Pinpoint the cell where the given text exists, returning its [X, Y] midpoint coordinate. 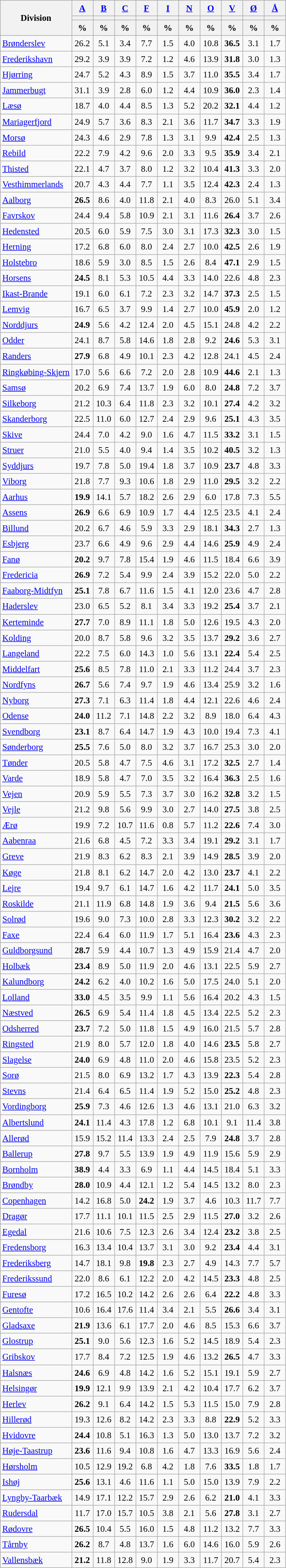
Hjørring [36, 75]
Rebild [36, 153]
25.3 [232, 747]
Kalundborg [36, 981]
33.0 [82, 998]
37.3 [232, 293]
Guldborgsund [36, 951]
Aalborg [36, 200]
9.3 [125, 481]
Glostrup [36, 1341]
32.1 [232, 106]
9.5 [211, 153]
Halsnæs [36, 1373]
Lejre [36, 888]
Vesthimmerlands [36, 184]
41.3 [232, 169]
31.8 [232, 59]
42.5 [232, 247]
Fanø [36, 559]
Langeland [36, 653]
32.5 [232, 763]
12.7 [147, 419]
Ringkøbing-Skjern [36, 372]
26.4 [232, 216]
47.1 [232, 263]
22.9 [232, 1420]
29.5 [232, 481]
32.8 [232, 794]
27.5 [232, 810]
Thisted [36, 169]
38.9 [82, 1169]
Helsingør [36, 1388]
Haderslev [36, 606]
Hedensted [36, 231]
16.9 [232, 1451]
Ballerup [36, 1154]
Rudersdal [36, 1514]
Holstebro [36, 263]
25.2 [232, 1091]
20.0 [82, 638]
Sorø [36, 1075]
13.6 [104, 1326]
Struer [36, 450]
33.2 [232, 434]
A [82, 8]
24.7 [82, 75]
Aabenraa [36, 841]
Kolding [36, 638]
18.2 [147, 497]
45.9 [232, 310]
25.4 [232, 606]
30.2 [232, 919]
Læsø [36, 106]
Ærø [36, 825]
Assens [36, 513]
21.1 [82, 904]
1.0 [168, 653]
Odense [36, 716]
Odsherred [36, 1028]
35.9 [232, 153]
Ishøj [36, 1482]
23.3 [232, 1279]
Division [36, 18]
12.9 [104, 1467]
Vejen [36, 794]
15.4 [147, 559]
16.2 [211, 794]
27.7 [82, 622]
Lyngby-Taarbæk [36, 1498]
Nordfyns [36, 685]
15.3 [232, 1326]
Copenhagen [36, 1201]
Slagelse [36, 1060]
V [232, 8]
Stevns [36, 1091]
27.4 [232, 403]
33.5 [232, 1467]
35.5 [232, 75]
36.3 [232, 779]
19.5 [232, 622]
Vordingborg [36, 1107]
I [168, 8]
Faxe [36, 935]
Faaborg-Midtfyn [36, 591]
36.0 [232, 90]
Varde [36, 779]
Hørsholm [36, 1467]
25.5 [82, 747]
Solrød [36, 919]
19.7 [82, 466]
0.8 [168, 825]
Norddjurs [36, 325]
Skanderborg [36, 419]
36.5 [232, 44]
Mariagerfjord [36, 122]
Dragør [36, 1216]
26.7 [82, 685]
Aarhus [36, 497]
17.5 [211, 981]
42.4 [232, 137]
44.6 [232, 372]
34.7 [232, 122]
Morsø [36, 137]
Gladsaxe [36, 1326]
N [189, 8]
Roskilde [36, 904]
Bornholm [36, 1169]
Hvidovre [36, 1435]
Å [275, 8]
Lemvig [36, 310]
Albertslund [36, 1122]
Svendborg [36, 732]
Vallensbæk [36, 1560]
23.0 [82, 606]
Skive [36, 434]
Egedal [36, 1232]
Esbjerg [36, 544]
Furesø [36, 1294]
28.7 [82, 951]
Rødovre [36, 1529]
40.5 [232, 450]
Frederiksberg [36, 1263]
Tønder [36, 763]
26.0 [232, 200]
Samsø [36, 387]
Kerteminde [36, 622]
Gentofte [36, 1310]
Nyborg [36, 700]
Holbæk [36, 966]
19.8 [147, 1263]
Fredensborg [36, 1247]
17.3 [211, 231]
15.8 [211, 1060]
Brønderslev [36, 44]
32.3 [232, 231]
31.1 [82, 90]
20.9 [82, 794]
Middelfart [36, 669]
23.2 [232, 1232]
27.9 [82, 357]
Frederikshavn [36, 59]
Næstved [36, 1013]
Horsens [36, 278]
Allerød [36, 1138]
Favrskov [36, 216]
8.8 [211, 1420]
28.0 [82, 1185]
27.3 [82, 700]
19.3 [82, 1420]
Randers [36, 357]
Køge [36, 872]
23.1 [82, 732]
Billund [36, 528]
Frederikssund [36, 1279]
Jammerbugt [36, 90]
Syddjurs [36, 466]
17.1 [104, 1498]
8.2 [125, 1420]
F [147, 8]
Høje-Taastrup [36, 1451]
Fredericia [36, 575]
Herning [36, 247]
34.3 [232, 528]
Silkeborg [36, 403]
42.3 [232, 184]
18.7 [82, 106]
B [104, 8]
14.1 [104, 497]
Ringsted [36, 1045]
Herlev [36, 1404]
17.6 [125, 1310]
Viborg [36, 481]
22.1 [82, 169]
Vejle [36, 810]
Lolland [36, 998]
Greve [36, 857]
15.6 [232, 1154]
16.5 [104, 1294]
Ikast-Brande [36, 293]
Gribskov [36, 1357]
O [211, 8]
16.8 [104, 1201]
18.0 [232, 716]
Sønderborg [36, 747]
26.6 [232, 1310]
Tårnby [36, 1545]
24.3 [82, 137]
24.5 [82, 278]
18.6 [82, 263]
Odder [36, 340]
Hillerød [36, 1420]
27.0 [232, 1216]
Brøndby [36, 1185]
C [125, 8]
22.3 [232, 1075]
19.6 [82, 919]
Ø [254, 8]
28.5 [232, 857]
